Scan for the cell matching the given text and deliver its (x, y) coordinate at center. 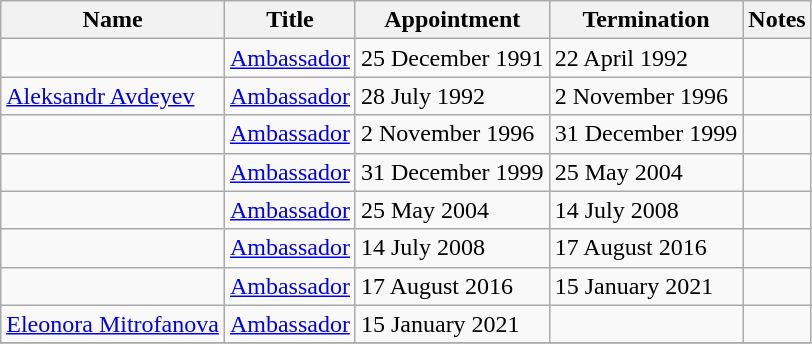
Aleksandr Avdeyev (113, 96)
25 December 1991 (452, 58)
Termination (646, 20)
Eleonora Mitrofanova (113, 324)
Notes (777, 20)
Appointment (452, 20)
28 July 1992 (452, 96)
22 April 1992 (646, 58)
Name (113, 20)
Title (290, 20)
